Return the [X, Y] coordinate for the center point of the cell that contains the specified text.  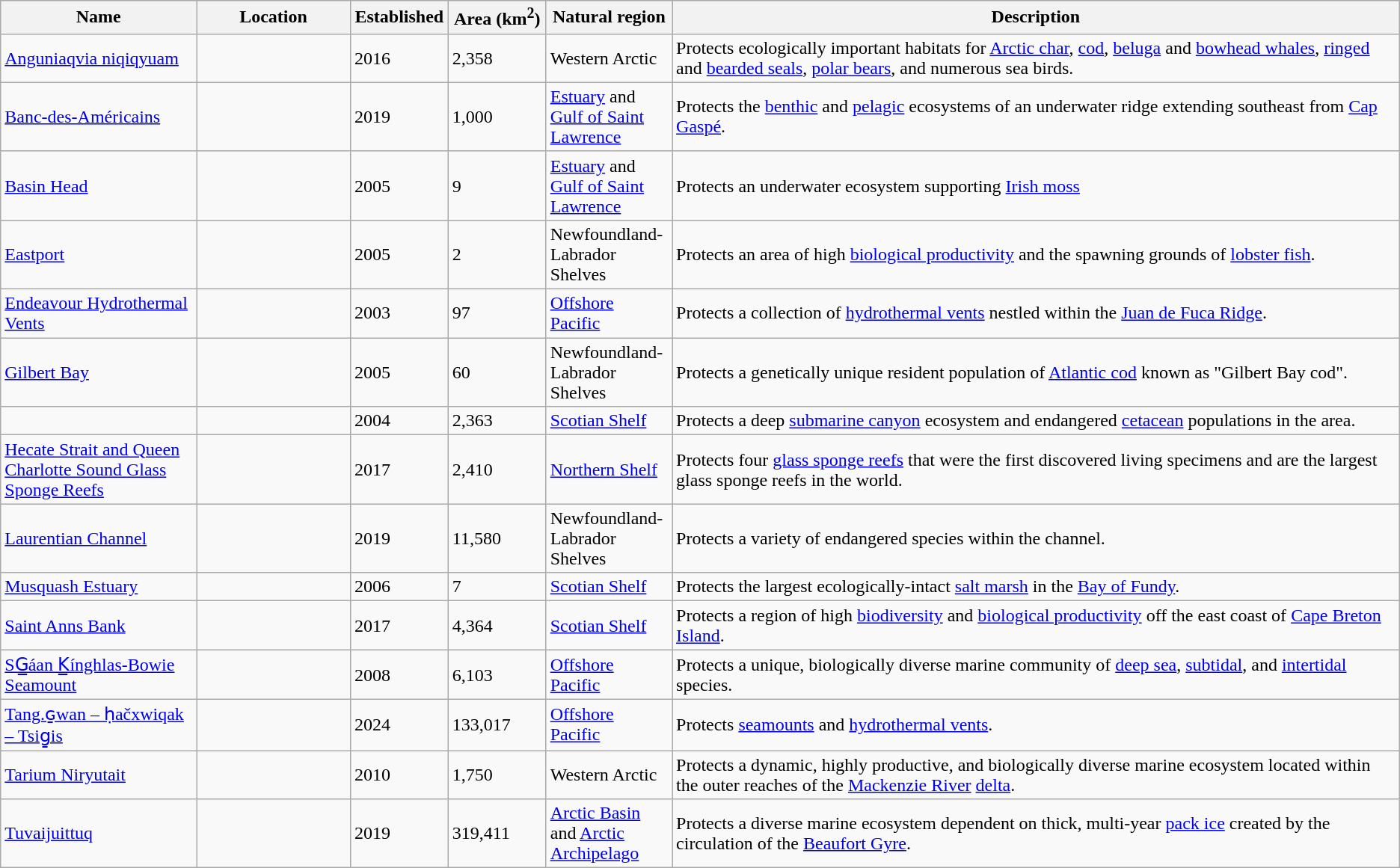
Protects four glass sponge reefs that were the first discovered living specimens and are the largest glass sponge reefs in the world. [1037, 470]
9 [497, 185]
319,411 [497, 834]
Basin Head [99, 185]
2 [497, 254]
2003 [399, 314]
2010 [399, 775]
Protects an underwater ecosystem supporting Irish moss [1037, 185]
Description [1037, 18]
Protects an area of high biological productivity and the spawning grounds of lobster fish. [1037, 254]
Protects a variety of endangered species within the channel. [1037, 538]
60 [497, 372]
Protects a collection of hydrothermal vents nestled within the Juan de Fuca Ridge. [1037, 314]
Protects a diverse marine ecosystem dependent on thick, multi-year pack ice created by the circulation of the Beaufort Gyre. [1037, 834]
Protects a genetically unique resident population of Atlantic cod known as "Gilbert Bay cod". [1037, 372]
Tarium Niryutait [99, 775]
4,364 [497, 625]
Endeavour Hydrothermal Vents [99, 314]
Protects a region of high biodiversity and biological productivity off the east coast of Cape Breton Island. [1037, 625]
Northern Shelf [609, 470]
Protects a dynamic, highly productive, and biologically diverse marine ecosystem located within the outer reaches of the Mackenzie River delta. [1037, 775]
2,358 [497, 58]
Protects a unique, biologically diverse marine community of deep sea, subtidal, and intertidal species. [1037, 674]
Area (km2) [497, 18]
2004 [399, 421]
Banc-des-Américains [99, 117]
2006 [399, 587]
Protects the largest ecologically-intact salt marsh in the Bay of Fundy. [1037, 587]
Saint Anns Bank [99, 625]
Musquash Estuary [99, 587]
SG̲áan K̲ínghlas-Bowie Seamount [99, 674]
Laurentian Channel [99, 538]
Hecate Strait and Queen Charlotte Sound Glass Sponge Reefs [99, 470]
Protects the benthic and pelagic ecosystems of an underwater ridge extending southeast from Cap Gaspé. [1037, 117]
Protects seamounts and hydrothermal vents. [1037, 725]
Anguniaqvia niqiqyuam [99, 58]
11,580 [497, 538]
Gilbert Bay [99, 372]
2,363 [497, 421]
Location [274, 18]
1,750 [497, 775]
Tuvaijuittuq [99, 834]
7 [497, 587]
Tang.ɢ̱wan – ḥačxwiqak – Tsig̱is [99, 725]
2024 [399, 725]
6,103 [497, 674]
Protects a deep submarine canyon ecosystem and endangered cetacean populations in the area. [1037, 421]
Eastport [99, 254]
2,410 [497, 470]
Arctic Basin and Arctic Archipelago [609, 834]
97 [497, 314]
2016 [399, 58]
Name [99, 18]
133,017 [497, 725]
Natural region [609, 18]
2008 [399, 674]
1,000 [497, 117]
Established [399, 18]
